Capture the cell that displays the provided text and extract its [X, Y] central coordinate. 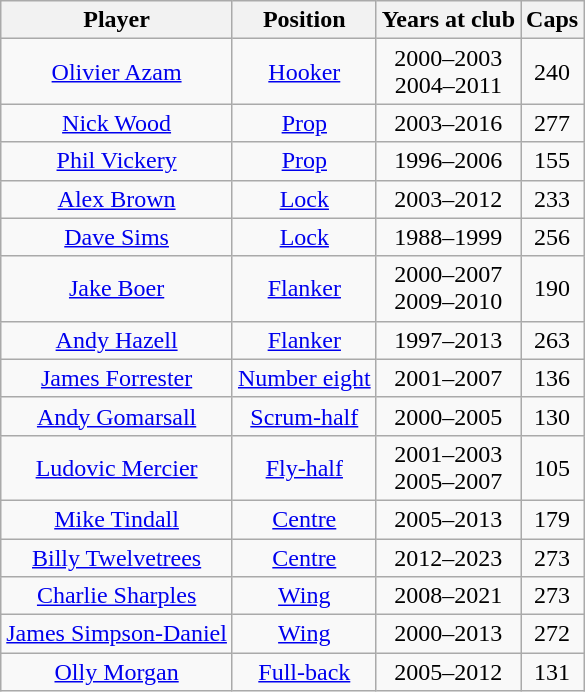
Full-back [304, 672]
Mike Tindall [117, 519]
2001–2003 2005–2007 [448, 468]
130 [552, 416]
Caps [552, 20]
Andy Gomarsall [117, 416]
190 [552, 288]
2005–2013 [448, 519]
2000–2013 [448, 634]
2005–2012 [448, 672]
Alex Brown [117, 199]
2003–2016 [448, 123]
2000–2007 2009–2010 [448, 288]
263 [552, 340]
Andy Hazell [117, 340]
Olly Morgan [117, 672]
2001–2007 [448, 378]
Dave Sims [117, 237]
James Forrester [117, 378]
272 [552, 634]
Scrum-half [304, 416]
2000–2003 2004–2011 [448, 72]
155 [552, 161]
Ludovic Mercier [117, 468]
1997–2013 [448, 340]
233 [552, 199]
1996–2006 [448, 161]
James Simpson-Daniel [117, 634]
136 [552, 378]
Charlie Sharples [117, 596]
Phil Vickery [117, 161]
Position [304, 20]
256 [552, 237]
105 [552, 468]
240 [552, 72]
2012–2023 [448, 557]
Nick Wood [117, 123]
Billy Twelvetrees [117, 557]
131 [552, 672]
Number eight [304, 378]
1988–1999 [448, 237]
Jake Boer [117, 288]
179 [552, 519]
Player [117, 20]
2003–2012 [448, 199]
2008–2021 [448, 596]
Hooker [304, 72]
Years at club [448, 20]
Olivier Azam [117, 72]
Fly-half [304, 468]
2000–2005 [448, 416]
277 [552, 123]
